Output the [x, y] coordinate of the center of the cell containing the given text.  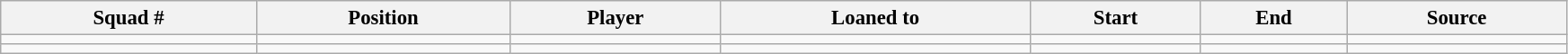
Loaned to [875, 18]
Squad # [129, 18]
Position [383, 18]
Source [1457, 18]
Player [616, 18]
Start [1115, 18]
End [1273, 18]
